Pinpoint the cell where the given text exists, returning its (x, y) midpoint coordinate. 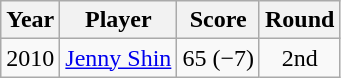
2nd (299, 58)
Jenny Shin (118, 58)
65 (−7) (218, 58)
Year (30, 20)
Player (118, 20)
2010 (30, 58)
Round (299, 20)
Score (218, 20)
